Return [X, Y] of the center of cell containing provided text 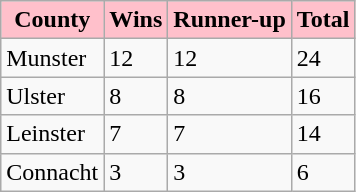
Leinster [52, 134]
16 [323, 96]
Wins [136, 20]
Ulster [52, 96]
14 [323, 134]
6 [323, 172]
24 [323, 58]
Munster [52, 58]
County [52, 20]
Connacht [52, 172]
Total [323, 20]
Runner-up [230, 20]
